Return the [x, y] coordinate for the center point of the cell that contains the specified text.  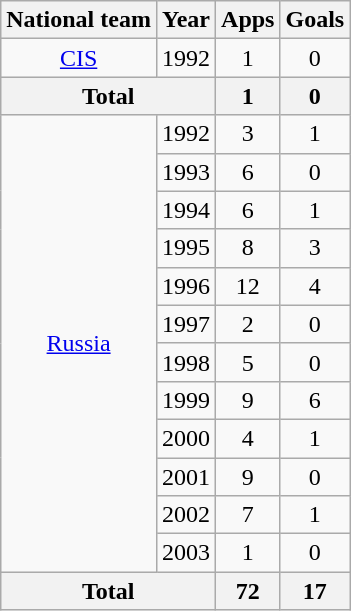
8 [248, 248]
1998 [186, 362]
CIS [79, 58]
72 [248, 591]
5 [248, 362]
Apps [248, 20]
2000 [186, 438]
1994 [186, 210]
Year [186, 20]
Goals [315, 20]
2 [248, 324]
12 [248, 286]
Russia [79, 344]
National team [79, 20]
7 [248, 515]
1996 [186, 286]
1997 [186, 324]
2003 [186, 553]
2001 [186, 477]
1993 [186, 172]
1995 [186, 248]
2002 [186, 515]
1999 [186, 400]
17 [315, 591]
